Pinpoint the cell where the given text exists, returning its (X, Y) midpoint coordinate. 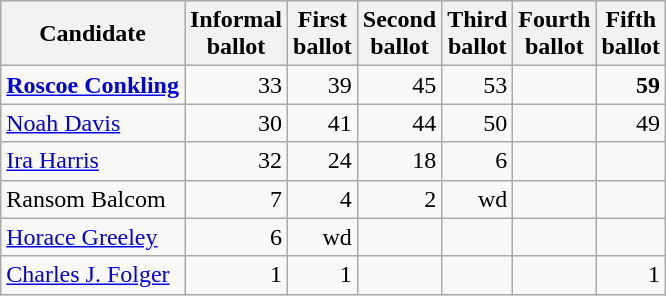
59 (631, 85)
50 (478, 123)
18 (399, 161)
Roscoe Conkling (93, 85)
33 (236, 85)
30 (236, 123)
Horace Greeley (93, 237)
Secondballot (399, 34)
Informalballot (236, 34)
Noah Davis (93, 123)
Thirdballot (478, 34)
2 (399, 199)
49 (631, 123)
Fifthballot (631, 34)
Ira Harris (93, 161)
41 (323, 123)
Ransom Balcom (93, 199)
4 (323, 199)
39 (323, 85)
45 (399, 85)
Charles J. Folger (93, 275)
Candidate (93, 34)
53 (478, 85)
32 (236, 161)
7 (236, 199)
44 (399, 123)
24 (323, 161)
Fourthballot (554, 34)
Firstballot (323, 34)
